Extract the [x, y] coordinate from the center of the cell holding the provided text.  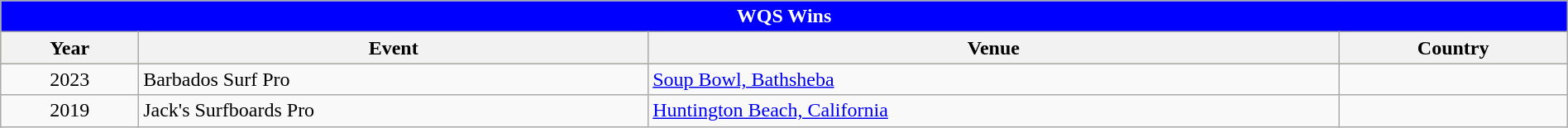
Soup Bowl, Bathsheba [994, 79]
Jack's Surfboards Pro [394, 111]
Country [1453, 48]
Venue [994, 48]
Barbados Surf Pro [394, 79]
2023 [69, 79]
Year [69, 48]
WQS Wins [784, 17]
Event [394, 48]
Huntington Beach, California [994, 111]
2019 [69, 111]
